Pinpoint the cell where the given text exists, returning its (X, Y) midpoint coordinate. 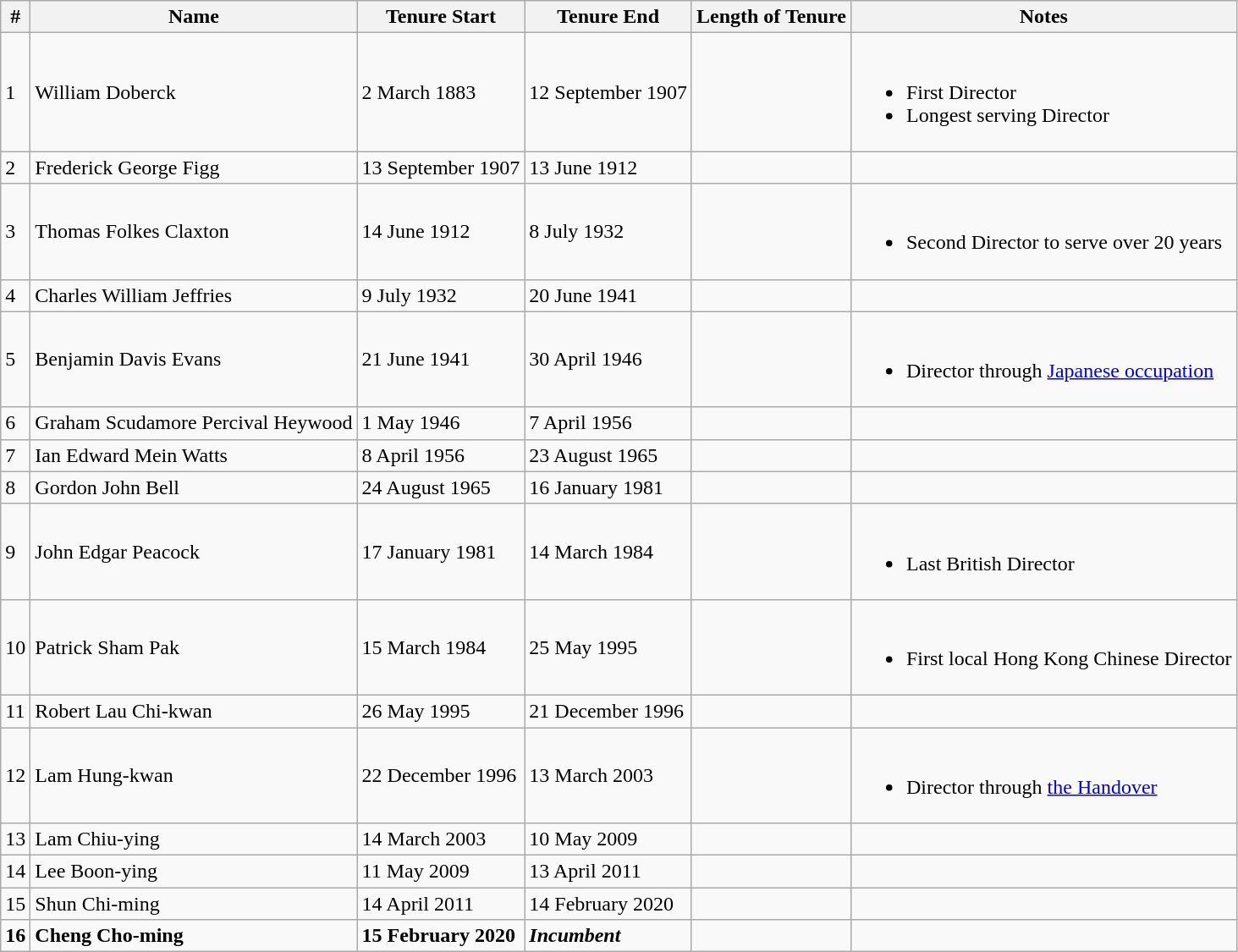
Tenure End (608, 17)
13 (15, 839)
4 (15, 295)
First DirectorLongest serving Director (1043, 92)
Lam Chiu-ying (194, 839)
14 April 2011 (441, 904)
7 (15, 455)
Lam Hung-kwan (194, 775)
16 January 1981 (608, 487)
13 March 2003 (608, 775)
13 June 1912 (608, 168)
30 April 1946 (608, 359)
8 April 1956 (441, 455)
Patrick Sham Pak (194, 647)
12 September 1907 (608, 92)
13 April 2011 (608, 872)
16 (15, 936)
Graham Scudamore Percival Heywood (194, 423)
24 August 1965 (441, 487)
9 July 1932 (441, 295)
26 May 1995 (441, 711)
7 April 1956 (608, 423)
Thomas Folkes Claxton (194, 232)
2 (15, 168)
Length of Tenure (771, 17)
25 May 1995 (608, 647)
14 March 1984 (608, 552)
17 January 1981 (441, 552)
10 May 2009 (608, 839)
Incumbent (608, 936)
Name (194, 17)
Tenure Start (441, 17)
Director through the Handover (1043, 775)
Second Director to serve over 20 years (1043, 232)
14 (15, 872)
15 March 1984 (441, 647)
15 (15, 904)
2 March 1883 (441, 92)
3 (15, 232)
8 (15, 487)
Ian Edward Mein Watts (194, 455)
14 March 2003 (441, 839)
11 May 2009 (441, 872)
John Edgar Peacock (194, 552)
5 (15, 359)
Robert Lau Chi-kwan (194, 711)
Cheng Cho-ming (194, 936)
Charles William Jeffries (194, 295)
Frederick George Figg (194, 168)
10 (15, 647)
Gordon John Bell (194, 487)
14 February 2020 (608, 904)
1 (15, 92)
14 June 1912 (441, 232)
15 February 2020 (441, 936)
First local Hong Kong Chinese Director (1043, 647)
Shun Chi-ming (194, 904)
21 December 1996 (608, 711)
9 (15, 552)
20 June 1941 (608, 295)
Last British Director (1043, 552)
Lee Boon-ying (194, 872)
Benjamin Davis Evans (194, 359)
1 May 1946 (441, 423)
21 June 1941 (441, 359)
11 (15, 711)
# (15, 17)
12 (15, 775)
23 August 1965 (608, 455)
22 December 1996 (441, 775)
Director through Japanese occupation (1043, 359)
William Doberck (194, 92)
8 July 1932 (608, 232)
6 (15, 423)
13 September 1907 (441, 168)
Notes (1043, 17)
